Provide the (X, Y) coordinate of the cell's center where the given text is located.  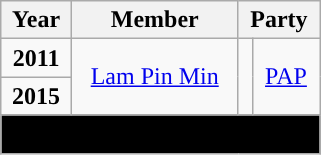
Lam Pin Min (154, 77)
Year (36, 20)
2011 (36, 58)
PAP (286, 77)
Member (154, 20)
2015 (36, 96)
Constituency abolished (2020) (160, 134)
Party (279, 20)
